Pinpoint the cell where the given text exists, returning its [x, y] midpoint coordinate. 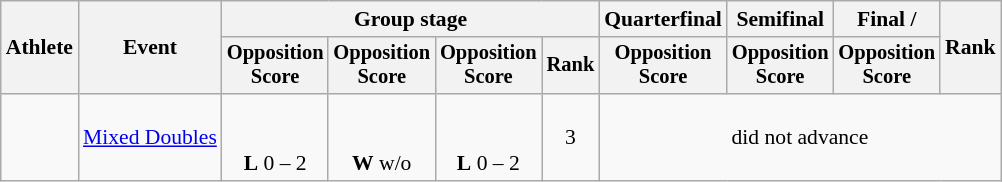
Group stage [410, 19]
Athlete [40, 48]
Event [150, 48]
did not advance [800, 138]
Quarterfinal [663, 19]
3 [571, 138]
Final / [886, 19]
Semifinal [780, 19]
W w/o [382, 138]
Mixed Doubles [150, 138]
